Return the (X, Y) coordinate for the center point of the cell that contains the specified text.  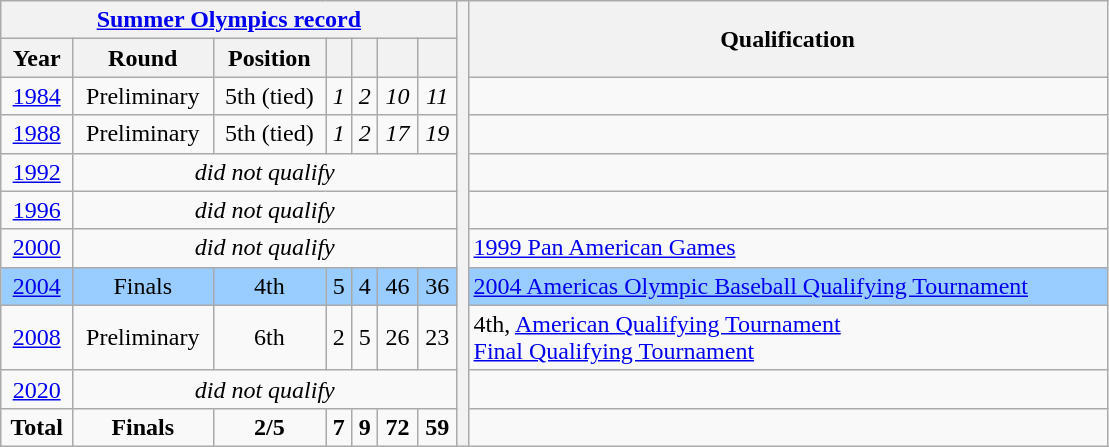
1988 (37, 134)
2/5 (270, 427)
4th (270, 286)
1992 (37, 172)
Summer Olympics record (229, 20)
19 (437, 134)
2004 (37, 286)
Round (144, 58)
1996 (37, 210)
2000 (37, 248)
1999 Pan American Games (788, 248)
2008 (37, 338)
59 (437, 427)
2020 (37, 389)
36 (437, 286)
9 (365, 427)
72 (398, 427)
4 (365, 286)
Position (270, 58)
4th, American Qualifying Tournament Final Qualifying Tournament (788, 338)
6th (270, 338)
26 (398, 338)
1984 (37, 96)
2004 Americas Olympic Baseball Qualifying Tournament (788, 286)
Qualification (788, 39)
11 (437, 96)
7 (339, 427)
Year (37, 58)
Total (37, 427)
10 (398, 96)
17 (398, 134)
23 (437, 338)
46 (398, 286)
